Locate the cell with the specified text and output its [x, y] center coordinate. 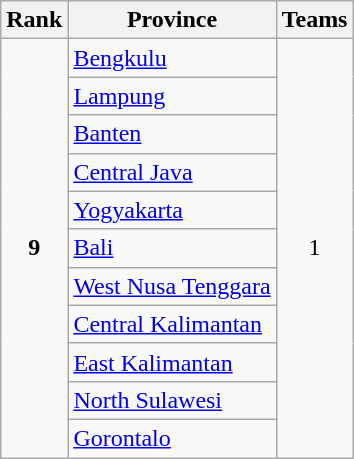
Province [172, 20]
North Sulawesi [172, 400]
Banten [172, 134]
East Kalimantan [172, 362]
Central Java [172, 172]
Central Kalimantan [172, 324]
Lampung [172, 96]
Bengkulu [172, 58]
9 [34, 248]
Teams [314, 20]
Yogyakarta [172, 210]
Gorontalo [172, 438]
Rank [34, 20]
West Nusa Tenggara [172, 286]
1 [314, 248]
Bali [172, 248]
